Search for the cell housing the specified text and yield its (x, y) center coordinate. 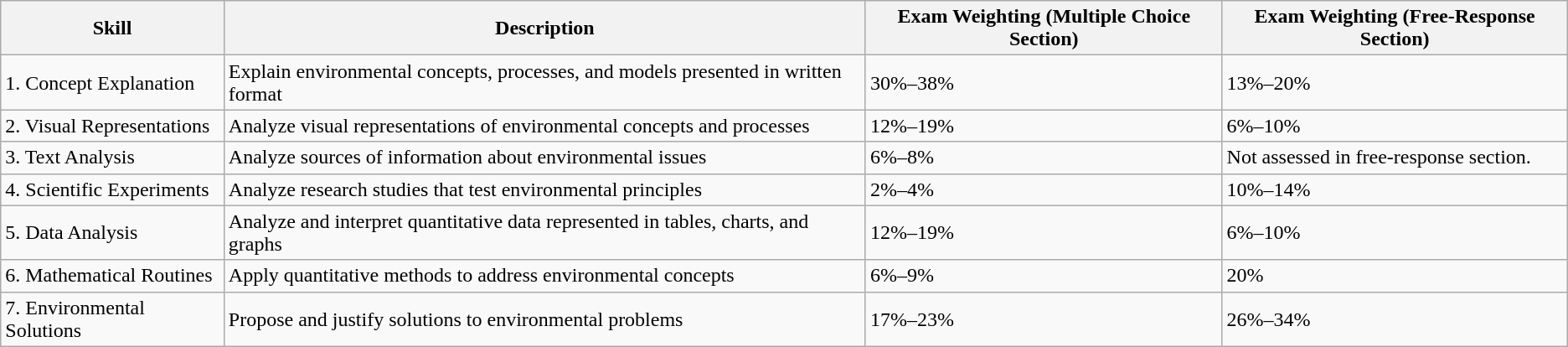
Propose and justify solutions to environmental problems (544, 319)
Apply quantitative methods to address environmental concepts (544, 276)
7. Environmental Solutions (112, 319)
Exam Weighting (Free-Response Section) (1395, 28)
Description (544, 28)
2. Visual Representations (112, 126)
Explain environmental concepts, processes, and models presented in written format (544, 82)
Analyze research studies that test environmental principles (544, 189)
Exam Weighting (Multiple Choice Section) (1044, 28)
1. Concept Explanation (112, 82)
6%–8% (1044, 158)
Analyze visual representations of environmental concepts and processes (544, 126)
Skill (112, 28)
20% (1395, 276)
Not assessed in free-response section. (1395, 158)
3. Text Analysis (112, 158)
Analyze sources of information about environmental issues (544, 158)
30%–38% (1044, 82)
6%–9% (1044, 276)
Analyze and interpret quantitative data represented in tables, charts, and graphs (544, 233)
6. Mathematical Routines (112, 276)
5. Data Analysis (112, 233)
13%–20% (1395, 82)
2%–4% (1044, 189)
4. Scientific Experiments (112, 189)
26%–34% (1395, 319)
10%–14% (1395, 189)
17%–23% (1044, 319)
